Detect which cell encompasses the target text, then output its (X, Y) center coordinate. 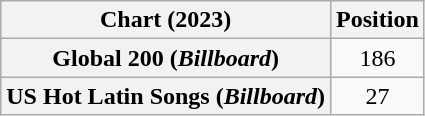
Chart (2023) (166, 20)
Position (378, 20)
27 (378, 96)
Global 200 (Billboard) (166, 58)
186 (378, 58)
US Hot Latin Songs (Billboard) (166, 96)
